For the text-containing cell, return its midpoint in (x, y) coordinate format. 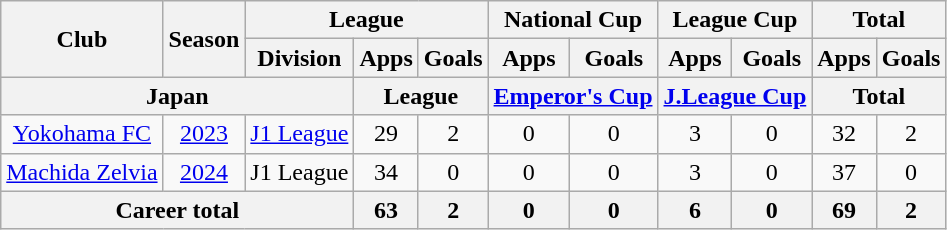
Japan (178, 96)
Club (82, 39)
Yokohama FC (82, 134)
32 (844, 134)
J.League Cup (735, 96)
Career total (178, 210)
34 (386, 172)
2023 (204, 134)
National Cup (573, 20)
Division (300, 58)
2024 (204, 172)
6 (695, 210)
Emperor's Cup (573, 96)
69 (844, 210)
Machida Zelvia (82, 172)
Season (204, 39)
29 (386, 134)
37 (844, 172)
League Cup (735, 20)
63 (386, 210)
